Return the (X, Y) coordinate for the center point of the cell that contains the specified text.  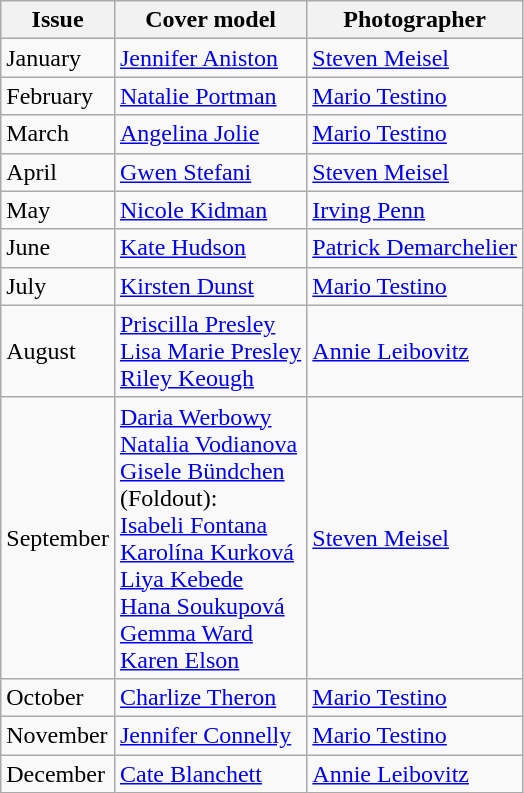
Angelina Jolie (210, 134)
Cate Blanchett (210, 773)
June (58, 248)
July (58, 286)
May (58, 210)
November (58, 735)
Jennifer Aniston (210, 58)
February (58, 96)
Photographer (415, 20)
Kirsten Dunst (210, 286)
October (58, 697)
Daria WerbowyNatalia VodianovaGisele Bündchen(Foldout):Isabeli FontanaKarolína KurkováLiya KebedeHana SoukupováGemma WardKaren Elson (210, 538)
Charlize Theron (210, 697)
Cover model (210, 20)
Kate Hudson (210, 248)
Irving Penn (415, 210)
December (58, 773)
Issue (58, 20)
January (58, 58)
August (58, 351)
Priscilla PresleyLisa Marie PresleyRiley Keough (210, 351)
Nicole Kidman (210, 210)
Jennifer Connelly (210, 735)
April (58, 172)
Natalie Portman (210, 96)
September (58, 538)
Patrick Demarchelier (415, 248)
March (58, 134)
Gwen Stefani (210, 172)
